Return the (X, Y) coordinate for the center point of the cell that contains the specified text.  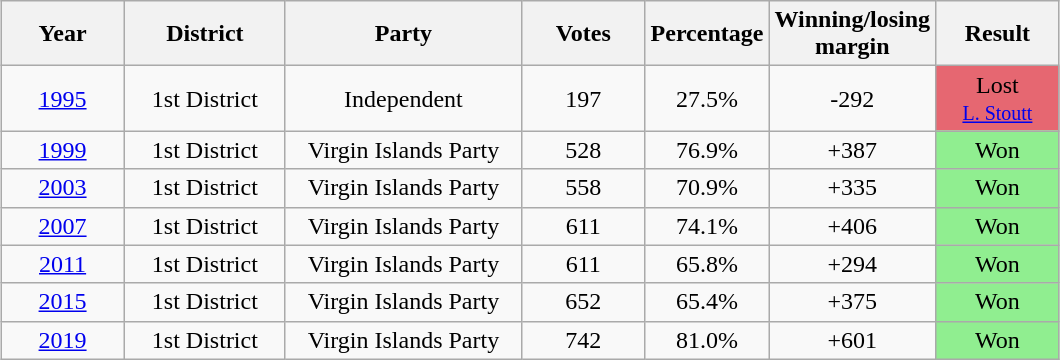
1999 (63, 150)
Year (63, 34)
Votes (583, 34)
70.9% (707, 188)
+601 (852, 340)
+294 (852, 264)
652 (583, 302)
2003 (63, 188)
65.8% (707, 264)
Independent (403, 98)
+375 (852, 302)
+335 (852, 188)
27.5% (707, 98)
81.0% (707, 340)
197 (583, 98)
742 (583, 340)
528 (583, 150)
Result (998, 34)
+406 (852, 226)
2011 (63, 264)
District (204, 34)
74.1% (707, 226)
+387 (852, 150)
76.9% (707, 150)
-292 (852, 98)
Winning/losing margin (852, 34)
Percentage (707, 34)
Party (403, 34)
2007 (63, 226)
65.4% (707, 302)
2015 (63, 302)
LostL. Stoutt (998, 98)
558 (583, 188)
1995 (63, 98)
2019 (63, 340)
